Find where the given text appears and provide that cell's center as (X, Y) coordinate. 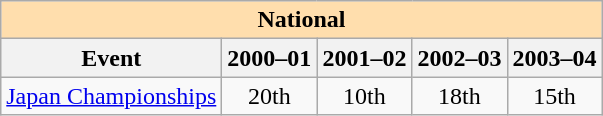
2002–03 (460, 58)
20th (270, 96)
Event (112, 58)
Japan Championships (112, 96)
18th (460, 96)
National (302, 20)
10th (364, 96)
2000–01 (270, 58)
2003–04 (554, 58)
2001–02 (364, 58)
15th (554, 96)
